Return the (x, y) coordinate for the center point of the cell that contains the specified text.  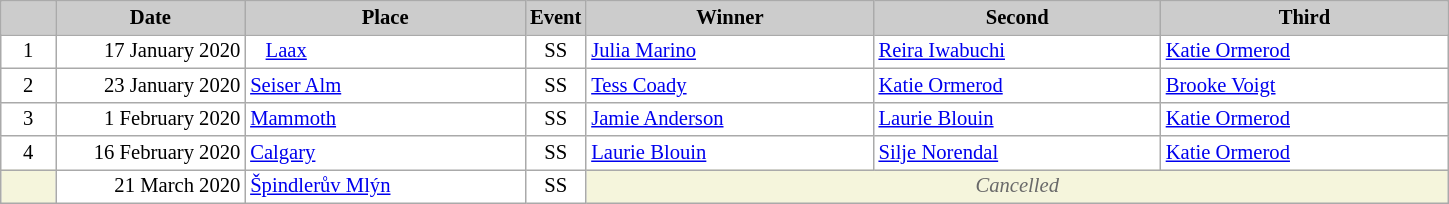
Špindlerův Mlýn (385, 186)
Reira Iwabuchi (1018, 51)
Winner (730, 17)
Julia Marino (730, 51)
Place (385, 17)
4 (28, 153)
Event (556, 17)
21 March 2020 (151, 186)
Brooke Voigt (1304, 85)
3 (28, 119)
Cancelled (1017, 186)
Tess Coady (730, 85)
Date (151, 17)
1 (28, 51)
16 February 2020 (151, 153)
Third (1304, 17)
1 February 2020 (151, 119)
Calgary (385, 153)
17 January 2020 (151, 51)
23 January 2020 (151, 85)
Silje Norendal (1018, 153)
Jamie Anderson (730, 119)
2 (28, 85)
Laax (385, 51)
Mammoth (385, 119)
Seiser Alm (385, 85)
Second (1018, 17)
